Scan for the cell matching the given text and deliver its (x, y) coordinate at center. 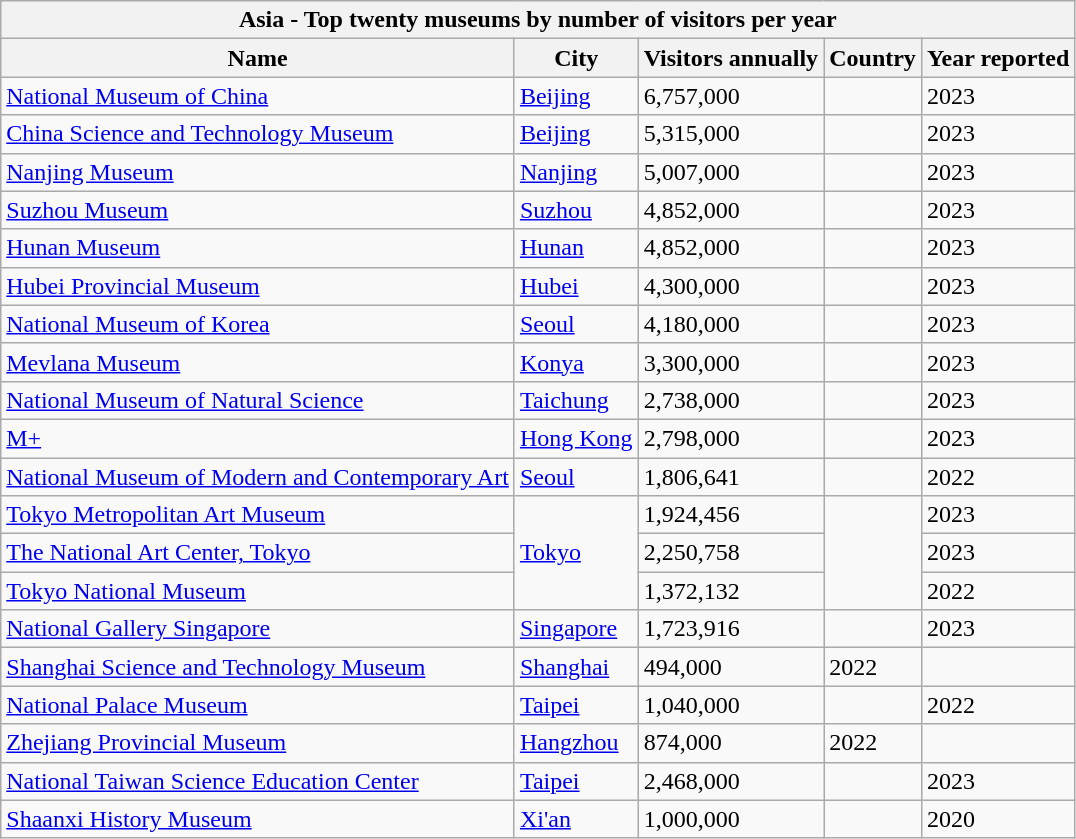
874,000 (731, 743)
1,924,456 (731, 515)
Zhejiang Provincial Museum (258, 743)
Tokyo National Museum (258, 591)
4,300,000 (731, 286)
1,806,641 (731, 477)
Suzhou (576, 210)
National Gallery Singapore (258, 629)
Hangzhou (576, 743)
1,040,000 (731, 705)
5,315,000 (731, 134)
Hunan (576, 248)
4,180,000 (731, 324)
Country (873, 58)
Nanjing (576, 172)
Name (258, 58)
5,007,000 (731, 172)
Visitors annually (731, 58)
Tokyo Metropolitan Art Museum (258, 515)
National Palace Museum (258, 705)
Singapore (576, 629)
Mevlana Museum (258, 362)
Shanghai Science and Technology Museum (258, 667)
Hubei Provincial Museum (258, 286)
National Museum of Natural Science (258, 400)
1,000,000 (731, 819)
M+ (258, 438)
1,372,132 (731, 591)
2020 (998, 819)
Asia - Top twenty museums by number of visitors per year (538, 20)
3,300,000 (731, 362)
Suzhou Museum (258, 210)
National Museum of China (258, 96)
Xi'an (576, 819)
6,757,000 (731, 96)
Tokyo (576, 553)
Hong Kong (576, 438)
National Museum of Modern and Contemporary Art (258, 477)
National Taiwan Science Education Center (258, 781)
2,738,000 (731, 400)
Konya (576, 362)
Taichung (576, 400)
Nanjing Museum (258, 172)
1,723,916 (731, 629)
Hubei (576, 286)
China Science and Technology Museum (258, 134)
2,250,758 (731, 553)
Year reported (998, 58)
City (576, 58)
The National Art Center, Tokyo (258, 553)
National Museum of Korea (258, 324)
2,798,000 (731, 438)
2,468,000 (731, 781)
494,000 (731, 667)
Shaanxi History Museum (258, 819)
Shanghai (576, 667)
Hunan Museum (258, 248)
